Determine the [X, Y] coordinate at the center of the cell enclosing the given text.  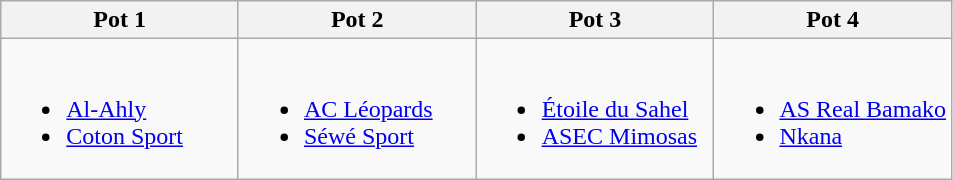
Pot 3 [595, 20]
AS Real Bamako Nkana [833, 109]
Étoile du Sahel ASEC Mimosas [595, 109]
AC Léopards Séwé Sport [357, 109]
Al-Ahly Coton Sport [120, 109]
Pot 1 [120, 20]
Pot 4 [833, 20]
Pot 2 [357, 20]
